Extract the [x, y] coordinate from the center of the cell holding the provided text.  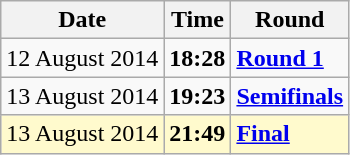
19:23 [198, 96]
18:28 [198, 58]
Round [290, 20]
Date [82, 20]
12 August 2014 [82, 58]
21:49 [198, 134]
Time [198, 20]
Semifinals [290, 96]
Final [290, 134]
Round 1 [290, 58]
